Detect which cell encompasses the target text, then output its (X, Y) center coordinate. 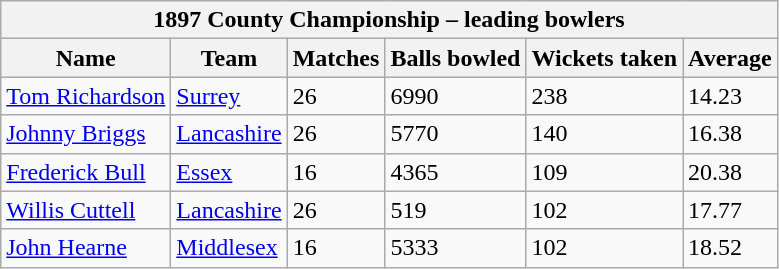
5333 (456, 248)
Essex (229, 172)
14.23 (730, 96)
4365 (456, 172)
140 (604, 134)
1897 County Championship – leading bowlers (389, 20)
Team (229, 58)
20.38 (730, 172)
Johnny Briggs (86, 134)
Average (730, 58)
Matches (336, 58)
Surrey (229, 96)
519 (456, 210)
Name (86, 58)
Middlesex (229, 248)
Frederick Bull (86, 172)
John Hearne (86, 248)
16.38 (730, 134)
Willis Cuttell (86, 210)
6990 (456, 96)
5770 (456, 134)
Tom Richardson (86, 96)
Balls bowled (456, 58)
Wickets taken (604, 58)
109 (604, 172)
238 (604, 96)
17.77 (730, 210)
18.52 (730, 248)
